Locate the cell with the specified text and output its (X, Y) center coordinate. 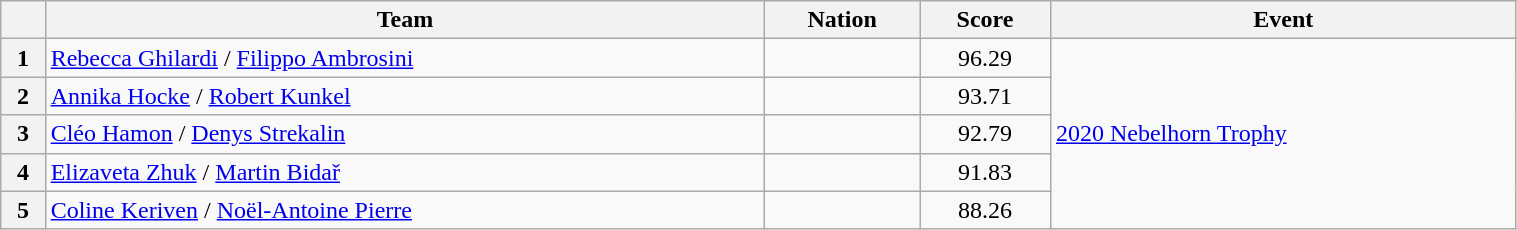
93.71 (986, 96)
2 (23, 96)
1 (23, 58)
Team (405, 20)
Annika Hocke / Robert Kunkel (405, 96)
91.83 (986, 172)
Event (1283, 20)
92.79 (986, 134)
Nation (842, 20)
Score (986, 20)
2020 Nebelhorn Trophy (1283, 134)
5 (23, 210)
Cléo Hamon / Denys Strekalin (405, 134)
Elizaveta Zhuk / Martin Bidař (405, 172)
Coline Keriven / Noël-Antoine Pierre (405, 210)
3 (23, 134)
88.26 (986, 210)
96.29 (986, 58)
Rebecca Ghilardi / Filippo Ambrosini (405, 58)
4 (23, 172)
